Return [x, y] of the center of cell containing provided text 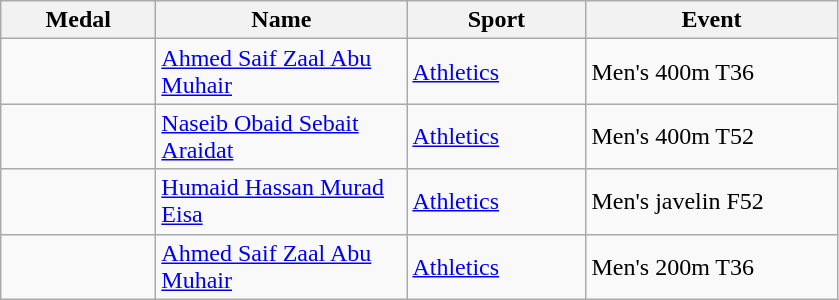
Medal [78, 20]
Men's 400m T36 [712, 72]
Name [282, 20]
Men's 400m T52 [712, 136]
Men's javelin F52 [712, 202]
Men's 200m T36 [712, 266]
Humaid Hassan Murad Eisa [282, 202]
Sport [496, 20]
Event [712, 20]
Naseib Obaid Sebait Araidat [282, 136]
